Detect which cell encompasses the target text, then output its [x, y] center coordinate. 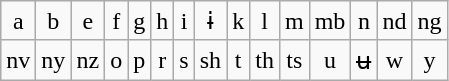
nd [394, 21]
ny [54, 60]
f [116, 21]
r [162, 60]
u [330, 60]
ʉ [364, 60]
n [364, 21]
a [18, 21]
k [238, 21]
o [116, 60]
ɨ [210, 21]
b [54, 21]
ts [294, 60]
g [140, 21]
t [238, 60]
ng [430, 21]
th [265, 60]
p [140, 60]
w [394, 60]
nv [18, 60]
y [430, 60]
mb [330, 21]
m [294, 21]
nz [88, 60]
i [184, 21]
s [184, 60]
sh [210, 60]
h [162, 21]
l [265, 21]
e [88, 21]
